Determine the [x, y] coordinate at the center of the cell enclosing the given text.  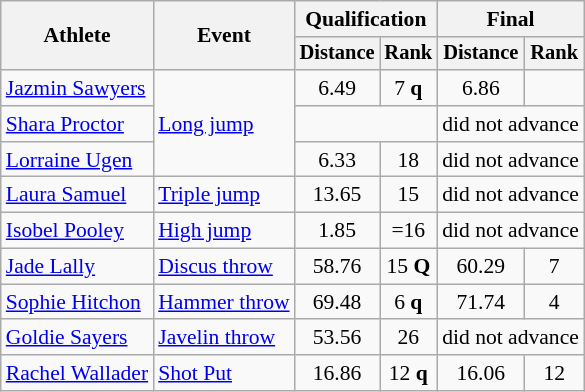
69.48 [338, 302]
Sophie Hitchon [77, 302]
1.85 [338, 231]
Goldie Sayers [77, 338]
16.86 [338, 373]
Event [224, 36]
18 [409, 160]
Jazmin Sawyers [77, 88]
15 [409, 195]
Lorraine Ugen [77, 160]
12 q [409, 373]
Jade Lally [77, 267]
Hammer throw [224, 302]
12 [554, 373]
Laura Samuel [77, 195]
13.65 [338, 195]
26 [409, 338]
7 q [409, 88]
Isobel Pooley [77, 231]
Qualification [366, 19]
=16 [409, 231]
7 [554, 267]
6 q [409, 302]
Discus throw [224, 267]
Rachel Wallader [77, 373]
Shara Proctor [77, 124]
High jump [224, 231]
6.49 [338, 88]
Final [510, 19]
Triple jump [224, 195]
4 [554, 302]
16.06 [480, 373]
6.86 [480, 88]
71.74 [480, 302]
53.56 [338, 338]
60.29 [480, 267]
Javelin throw [224, 338]
15 Q [409, 267]
Athlete [77, 36]
6.33 [338, 160]
Long jump [224, 124]
58.76 [338, 267]
Shot Put [224, 373]
